Return the (x, y) coordinate for the center point of the cell that contains the specified text.  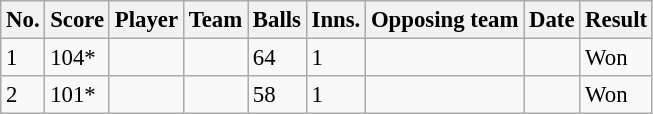
58 (278, 95)
Team (215, 20)
64 (278, 58)
101* (78, 95)
Player (146, 20)
2 (23, 95)
Balls (278, 20)
No. (23, 20)
Result (616, 20)
Date (552, 20)
Score (78, 20)
104* (78, 58)
Inns. (336, 20)
Opposing team (445, 20)
